Detect which cell encompasses the target text, then output its [X, Y] center coordinate. 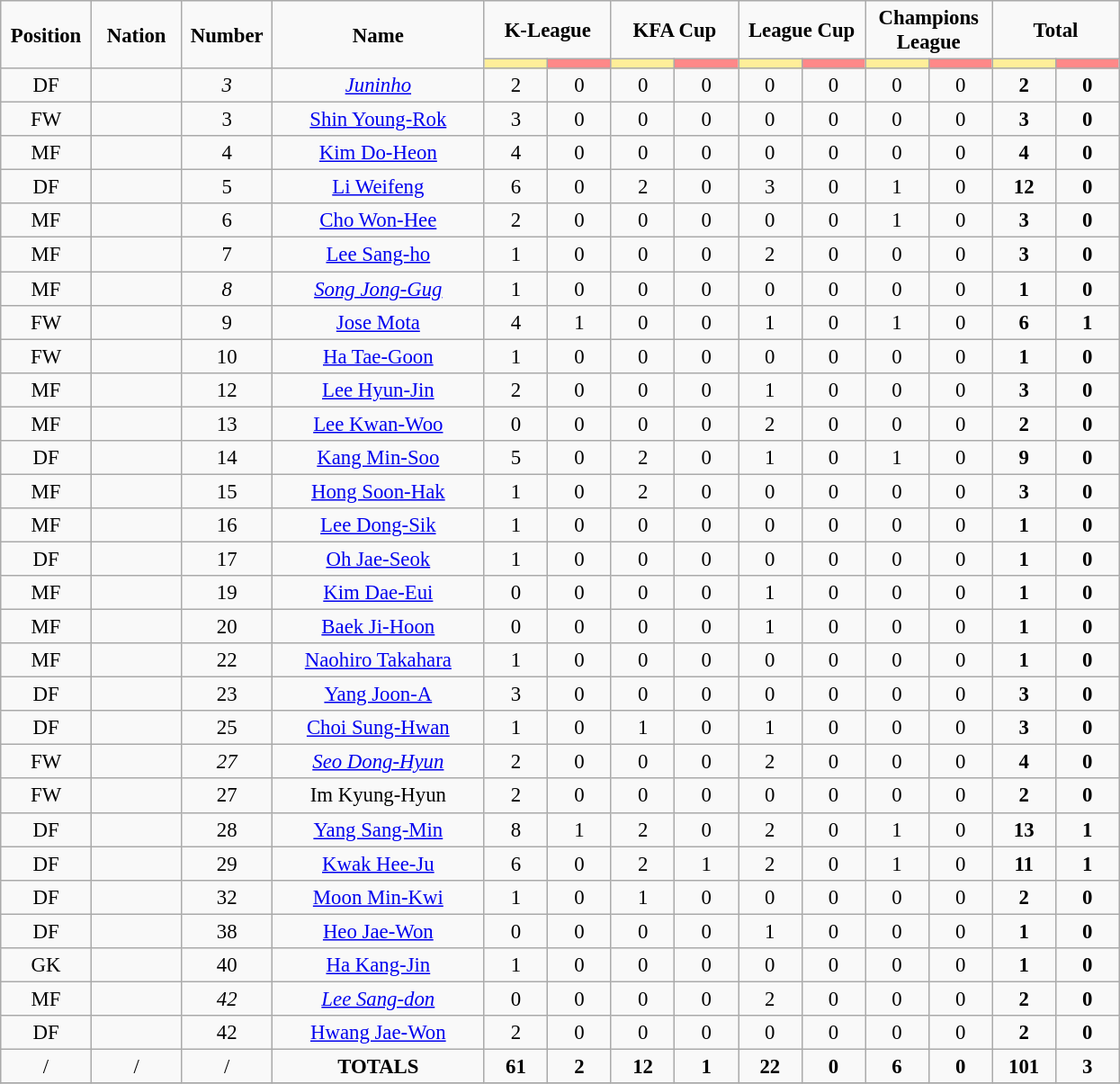
Juninho [379, 85]
Hwang Jae-Won [379, 1033]
Hong Soon-Hak [379, 491]
Kim Dae-Eui [379, 593]
Moon Min-Kwi [379, 897]
17 [227, 559]
Ha Tae-Goon [379, 356]
Number [227, 34]
Lee Sang-don [379, 999]
Seo Dong-Hyun [379, 762]
Kang Min-Soo [379, 458]
29 [227, 864]
Im Kyung-Hyun [379, 796]
Total [1056, 31]
23 [227, 694]
Jose Mota [379, 322]
Kwak Hee-Ju [379, 864]
Li Weifeng [379, 187]
Lee Dong-Sik [379, 525]
Shin Young-Rok [379, 120]
Oh Jae-Seok [379, 559]
Yang Sang-Min [379, 829]
61 [516, 1066]
Ha Kang-Jin [379, 965]
Baek Ji-Hoon [379, 627]
TOTALS [379, 1066]
Lee Sang-ho [379, 255]
Song Jong-Gug [379, 289]
28 [227, 829]
Naohiro Takahara [379, 660]
16 [227, 525]
GK [47, 965]
10 [227, 356]
19 [227, 593]
Lee Kwan-Woo [379, 424]
Lee Hyun-Jin [379, 390]
Heo Jae-Won [379, 931]
40 [227, 965]
League Cup [801, 31]
Name [379, 34]
14 [227, 458]
K-League [547, 31]
Champions League [928, 31]
25 [227, 728]
Cho Won-Hee [379, 220]
11 [1024, 864]
Choi Sung-Hwan [379, 728]
15 [227, 491]
32 [227, 897]
KFA Cup [675, 31]
7 [227, 255]
Yang Joon-A [379, 694]
101 [1024, 1066]
Position [47, 34]
Nation [137, 34]
38 [227, 931]
Kim Do-Heon [379, 153]
20 [227, 627]
